Detect which cell encompasses the target text, then output its [X, Y] center coordinate. 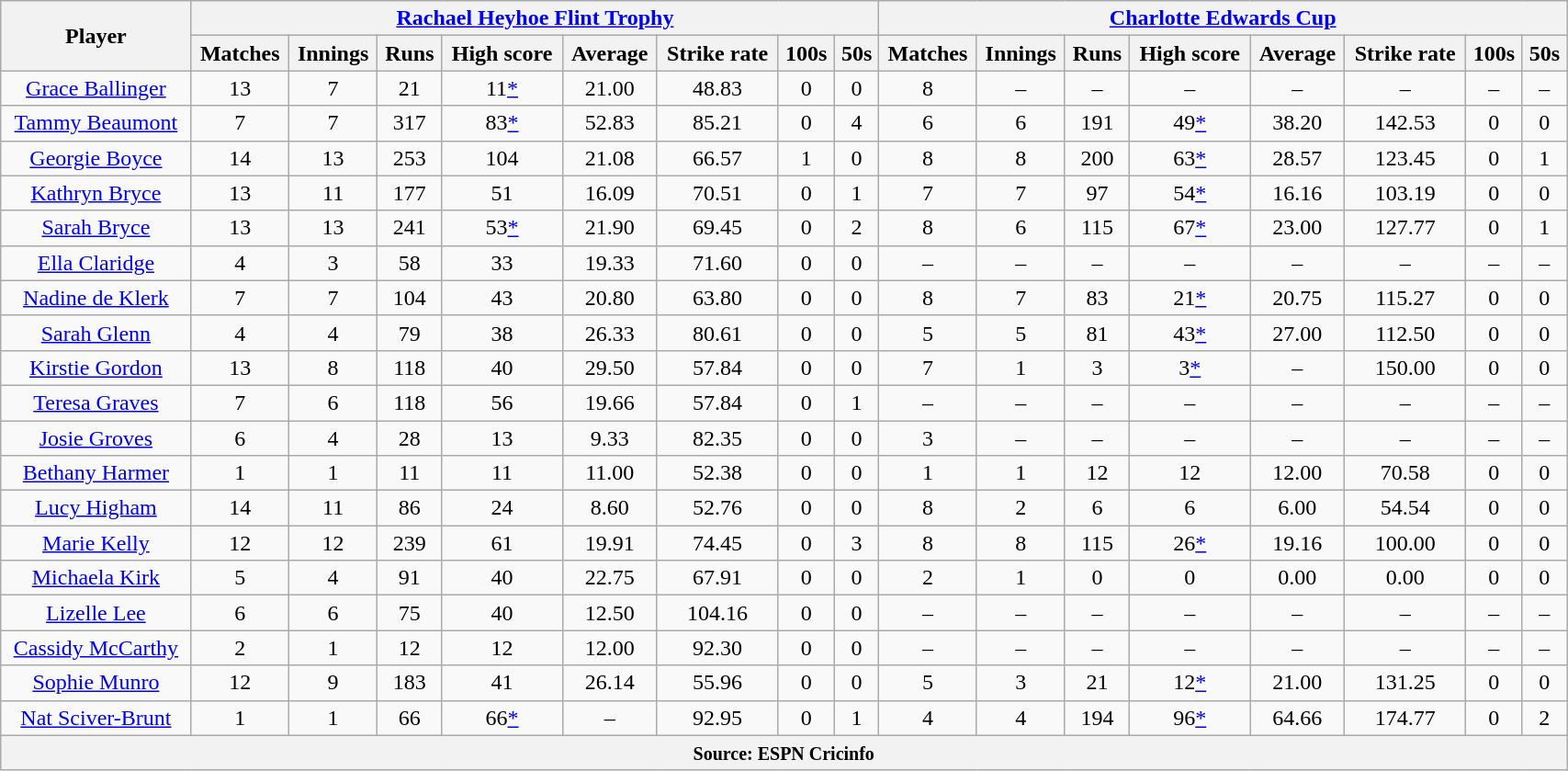
Tammy Beaumont [96, 123]
19.16 [1297, 543]
Sarah Bryce [96, 228]
26* [1190, 543]
79 [410, 333]
70.58 [1405, 473]
Nadine de Klerk [96, 298]
51 [502, 193]
19.66 [610, 403]
Teresa Graves [96, 403]
9.33 [610, 438]
104.16 [717, 613]
21* [1190, 298]
Georgie Boyce [96, 158]
Lizelle Lee [96, 613]
253 [410, 158]
11* [502, 88]
103.19 [1405, 193]
81 [1097, 333]
191 [1097, 123]
24 [502, 508]
56 [502, 403]
Player [96, 36]
80.61 [717, 333]
43 [502, 298]
19.91 [610, 543]
49* [1190, 123]
54.54 [1405, 508]
16.16 [1297, 193]
115.27 [1405, 298]
Rachael Heyhoe Flint Trophy [535, 18]
131.25 [1405, 683]
142.53 [1405, 123]
66 [410, 718]
Sarah Glenn [96, 333]
123.45 [1405, 158]
71.60 [717, 263]
12* [1190, 683]
9 [333, 683]
20.80 [610, 298]
183 [410, 683]
194 [1097, 718]
Josie Groves [96, 438]
19.33 [610, 263]
67* [1190, 228]
97 [1097, 193]
52.83 [610, 123]
43* [1190, 333]
61 [502, 543]
74.45 [717, 543]
21.08 [610, 158]
28 [410, 438]
112.50 [1405, 333]
Nat Sciver-Brunt [96, 718]
Cassidy McCarthy [96, 648]
52.76 [717, 508]
Marie Kelly [96, 543]
64.66 [1297, 718]
69.45 [717, 228]
70.51 [717, 193]
Ella Claridge [96, 263]
29.50 [610, 368]
Lucy Higham [96, 508]
Sophie Munro [96, 683]
11.00 [610, 473]
83 [1097, 298]
92.30 [717, 648]
91 [410, 578]
Kathryn Bryce [96, 193]
21.90 [610, 228]
66.57 [717, 158]
3* [1190, 368]
75 [410, 613]
63* [1190, 158]
16.09 [610, 193]
22.75 [610, 578]
38 [502, 333]
67.91 [717, 578]
Charlotte Edwards Cup [1224, 18]
33 [502, 263]
Bethany Harmer [96, 473]
100.00 [1405, 543]
241 [410, 228]
41 [502, 683]
174.77 [1405, 718]
26.33 [610, 333]
58 [410, 263]
82.35 [717, 438]
83* [502, 123]
177 [410, 193]
20.75 [1297, 298]
55.96 [717, 683]
52.38 [717, 473]
38.20 [1297, 123]
150.00 [1405, 368]
28.57 [1297, 158]
Kirstie Gordon [96, 368]
85.21 [717, 123]
54* [1190, 193]
86 [410, 508]
96* [1190, 718]
200 [1097, 158]
66* [502, 718]
26.14 [610, 683]
92.95 [717, 718]
48.83 [717, 88]
63.80 [717, 298]
239 [410, 543]
27.00 [1297, 333]
12.50 [610, 613]
Grace Ballinger [96, 88]
8.60 [610, 508]
Source: ESPN Cricinfo [784, 753]
23.00 [1297, 228]
Michaela Kirk [96, 578]
53* [502, 228]
317 [410, 123]
127.77 [1405, 228]
6.00 [1297, 508]
